Provide the [x, y] coordinate of the cell's center where the given text is located.  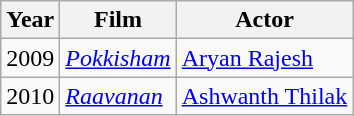
Raavanan [118, 96]
2009 [30, 58]
Film [118, 20]
2010 [30, 96]
Pokkisham [118, 58]
Ashwanth Thilak [264, 96]
Year [30, 20]
Aryan Rajesh [264, 58]
Actor [264, 20]
